Pinpoint the cell where the given text exists, returning its [X, Y] midpoint coordinate. 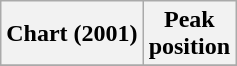
Chart (2001) [72, 34]
Peakposition [189, 34]
